For the text-containing cell, return its midpoint in [X, Y] coordinate format. 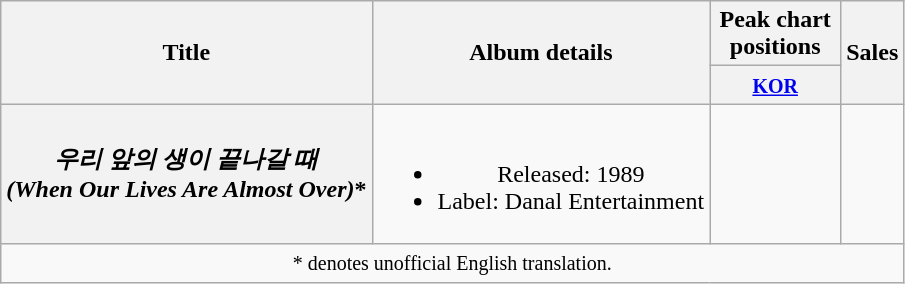
Sales [872, 52]
* denotes unofficial English translation. [452, 263]
Peak chart positions [776, 34]
Title [186, 52]
우리 앞의 생이 끝나갈 때(When Our Lives Are Almost Over)* [186, 174]
KOR [776, 85]
Released: 1989Label: Danal Entertainment [541, 174]
Album details [541, 52]
